Return the [X, Y] coordinate for the center point of the cell that contains the specified text.  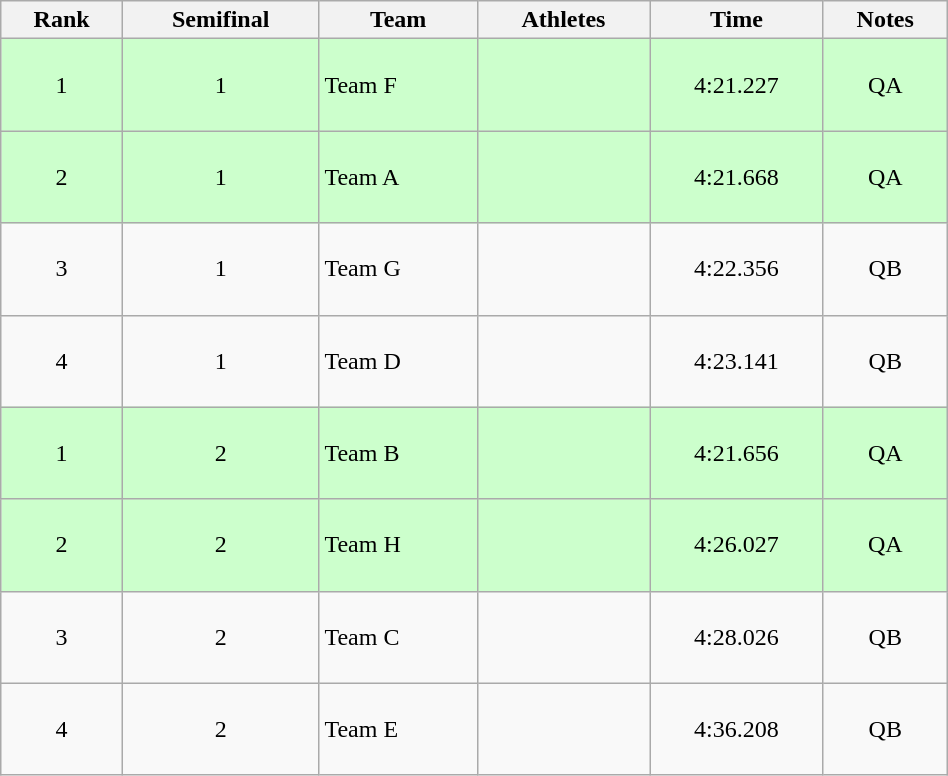
Time [737, 20]
Team B [398, 453]
4:21.656 [737, 453]
4:28.026 [737, 637]
Team G [398, 269]
Team D [398, 361]
Team C [398, 637]
4:23.141 [737, 361]
Semifinal [220, 20]
Team [398, 20]
4:21.668 [737, 177]
Athletes [563, 20]
Notes [885, 20]
Team H [398, 545]
4:21.227 [737, 85]
4:22.356 [737, 269]
Rank [62, 20]
Team A [398, 177]
4:36.208 [737, 729]
Team E [398, 729]
Team F [398, 85]
4:26.027 [737, 545]
